Search for the cell housing the specified text and yield its (X, Y) center coordinate. 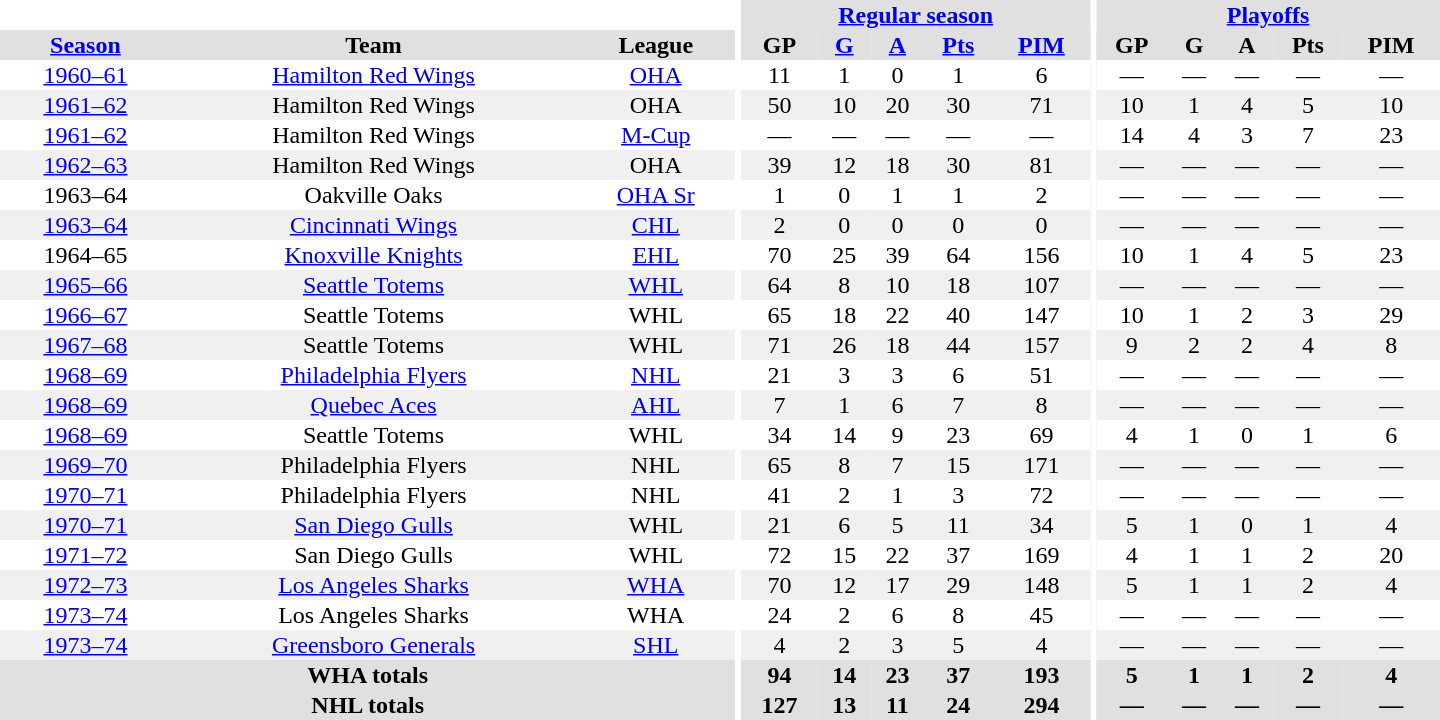
Quebec Aces (374, 405)
1972–73 (86, 585)
Playoffs (1268, 15)
Knoxville Knights (374, 255)
Cincinnati Wings (374, 225)
147 (1042, 315)
107 (1042, 285)
157 (1042, 345)
CHL (656, 225)
1966–67 (86, 315)
1960–61 (86, 75)
SHL (656, 645)
Season (86, 45)
69 (1042, 435)
51 (1042, 375)
294 (1042, 705)
M-Cup (656, 135)
171 (1042, 465)
26 (844, 345)
44 (958, 345)
40 (958, 315)
Oakville Oaks (374, 195)
13 (844, 705)
Regular season (916, 15)
1962–63 (86, 165)
NHL totals (368, 705)
17 (898, 585)
156 (1042, 255)
148 (1042, 585)
127 (780, 705)
WHA totals (368, 675)
94 (780, 675)
OHA Sr (656, 195)
1971–72 (86, 555)
League (656, 45)
1964–65 (86, 255)
25 (844, 255)
Team (374, 45)
169 (1042, 555)
1965–66 (86, 285)
41 (780, 495)
50 (780, 105)
Greensboro Generals (374, 645)
EHL (656, 255)
81 (1042, 165)
45 (1042, 615)
1969–70 (86, 465)
193 (1042, 675)
1967–68 (86, 345)
AHL (656, 405)
